From the cell containing the given text, extract its center point as (X, Y) coordinate. 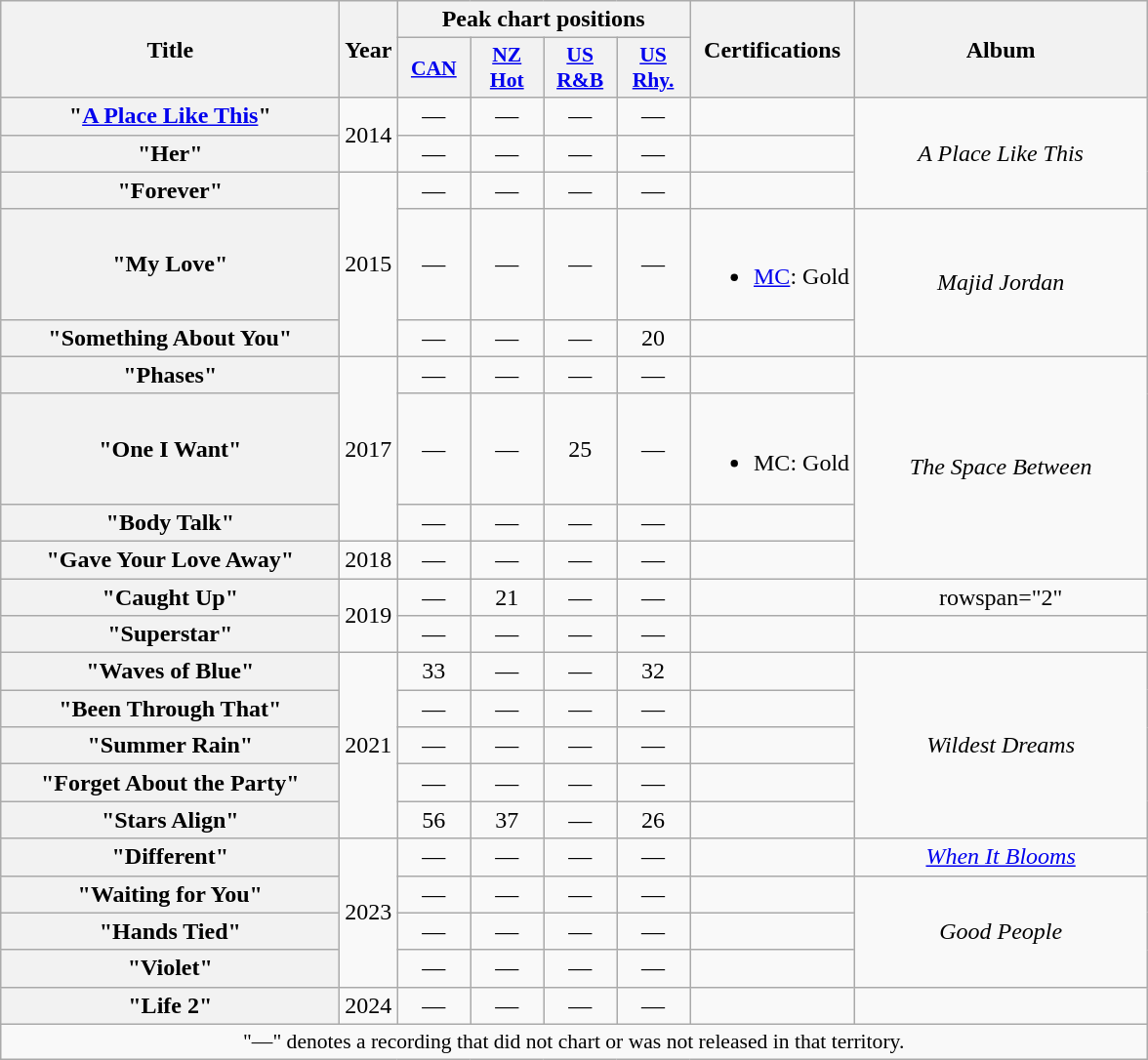
"Gave Your Love Away" (170, 559)
"Forever" (170, 190)
25 (580, 449)
56 (433, 820)
USRhy. (654, 68)
CAN (433, 68)
"Been Through That" (170, 709)
Year (369, 49)
USR&B (580, 68)
2023 (369, 913)
"Body Talk" (170, 522)
2014 (369, 135)
"Summer Rain" (170, 746)
Wildest Dreams (1002, 746)
2021 (369, 746)
20 (654, 338)
"Superstar" (170, 634)
The Space Between (1002, 467)
"One I Want" (170, 449)
2017 (369, 449)
32 (654, 672)
21 (508, 596)
"Phases" (170, 375)
A Place Like This (1002, 153)
"Different" (170, 857)
Peak chart positions (544, 20)
2015 (369, 264)
rowspan="2" (1002, 596)
"A Place Like This" (170, 116)
"Life 2" (170, 1005)
"Something About You" (170, 338)
When It Blooms (1002, 857)
2024 (369, 1005)
Majid Jordan (1002, 283)
"Violet" (170, 968)
NZHot (508, 68)
"Waiting for You" (170, 894)
"—" denotes a recording that did not chart or was not released in that territory. (574, 1041)
2019 (369, 615)
37 (508, 820)
Certifications (771, 49)
"Stars Align" (170, 820)
"My Love" (170, 264)
2018 (369, 559)
"Waves of Blue" (170, 672)
Title (170, 49)
"Forget About the Party" (170, 783)
33 (433, 672)
"Caught Up" (170, 596)
26 (654, 820)
Album (1002, 49)
"Hands Tied" (170, 931)
Good People (1002, 931)
"Her" (170, 153)
